Find where the given text appears and provide that cell's center as (x, y) coordinate. 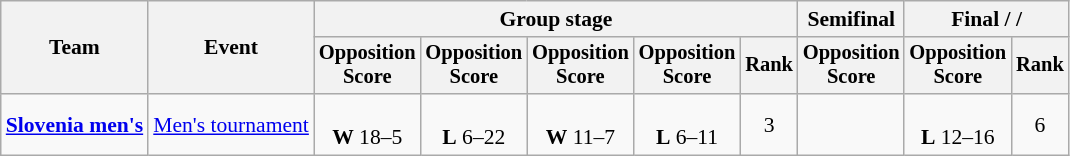
L 12–16 (958, 124)
W 18–5 (368, 124)
L 6–22 (474, 124)
Team (74, 48)
L 6–11 (688, 124)
Group stage (556, 19)
3 (769, 124)
6 (1040, 124)
Final / / (986, 19)
Event (231, 48)
Men's tournament (231, 124)
Semifinal (852, 19)
W 11–7 (580, 124)
Slovenia men's (74, 124)
